Determine the (x, y) coordinate at the center of the cell enclosing the given text.  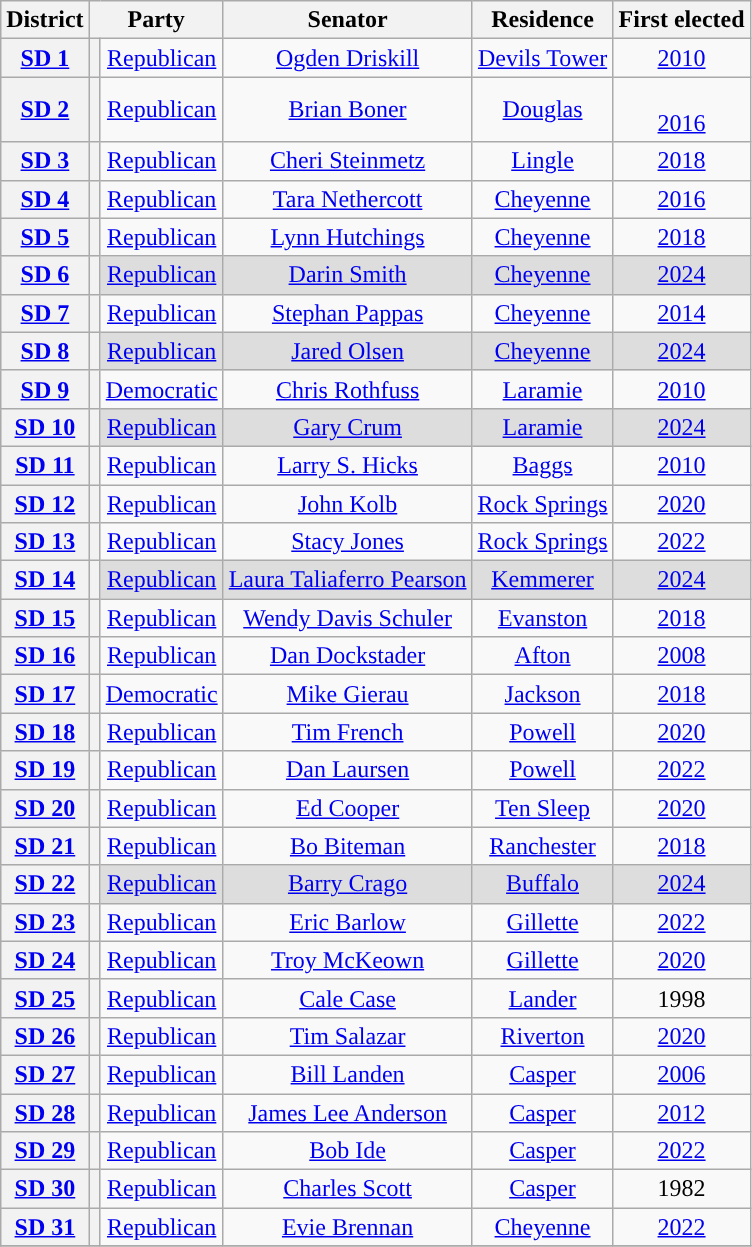
Cheri Steinmetz (348, 161)
James Lee Anderson (348, 1113)
Douglas (542, 110)
Tara Nethercott (348, 199)
Brian Boner (348, 110)
John Kolb (348, 503)
SD 23 (45, 922)
Eric Barlow (348, 922)
SD 21 (45, 846)
SD 13 (45, 542)
Troy McKeown (348, 960)
First elected (682, 20)
Afton (542, 656)
Bob Ide (348, 1151)
1982 (682, 1189)
Lingle (542, 161)
SD 27 (45, 1074)
Ed Cooper (348, 808)
SD 30 (45, 1189)
SD 10 (45, 427)
Charles Scott (348, 1189)
Chris Rothfuss (348, 389)
Senator (348, 20)
Tim French (348, 732)
Residence (542, 20)
SD 7 (45, 313)
SD 12 (45, 503)
2014 (682, 313)
Evie Brennan (348, 1227)
Barry Crago (348, 884)
Ogden Driskill (348, 58)
SD 6 (45, 275)
SD 28 (45, 1113)
Larry S. Hicks (348, 465)
1998 (682, 998)
SD 17 (45, 694)
Jared Olsen (348, 351)
SD 19 (45, 770)
SD 24 (45, 960)
Cale Case (348, 998)
Devils Tower (542, 58)
Party (156, 20)
Evanston (542, 618)
Bill Landen (348, 1074)
Dan Dockstader (348, 656)
Stacy Jones (348, 542)
SD 3 (45, 161)
SD 20 (45, 808)
SD 2 (45, 110)
SD 9 (45, 389)
SD 22 (45, 884)
SD 16 (45, 656)
SD 8 (45, 351)
SD 29 (45, 1151)
Wendy Davis Schuler (348, 618)
Laura Taliaferro Pearson (348, 580)
SD 26 (45, 1036)
Ranchester (542, 846)
SD 31 (45, 1227)
SD 18 (45, 732)
Ten Sleep (542, 808)
Bo Biteman (348, 846)
Riverton (542, 1036)
Kemmerer (542, 580)
2012 (682, 1113)
Mike Gierau (348, 694)
2006 (682, 1074)
SD 14 (45, 580)
Dan Laursen (348, 770)
SD 25 (45, 998)
SD 5 (45, 237)
Buffalo (542, 884)
Darin Smith (348, 275)
Stephan Pappas (348, 313)
SD 4 (45, 199)
Tim Salazar (348, 1036)
District (45, 20)
Baggs (542, 465)
Lander (542, 998)
SD 1 (45, 58)
SD 15 (45, 618)
SD 11 (45, 465)
Lynn Hutchings (348, 237)
2008 (682, 656)
Jackson (542, 694)
Gary Crum (348, 427)
